Detect which cell encompasses the target text, then output its (X, Y) center coordinate. 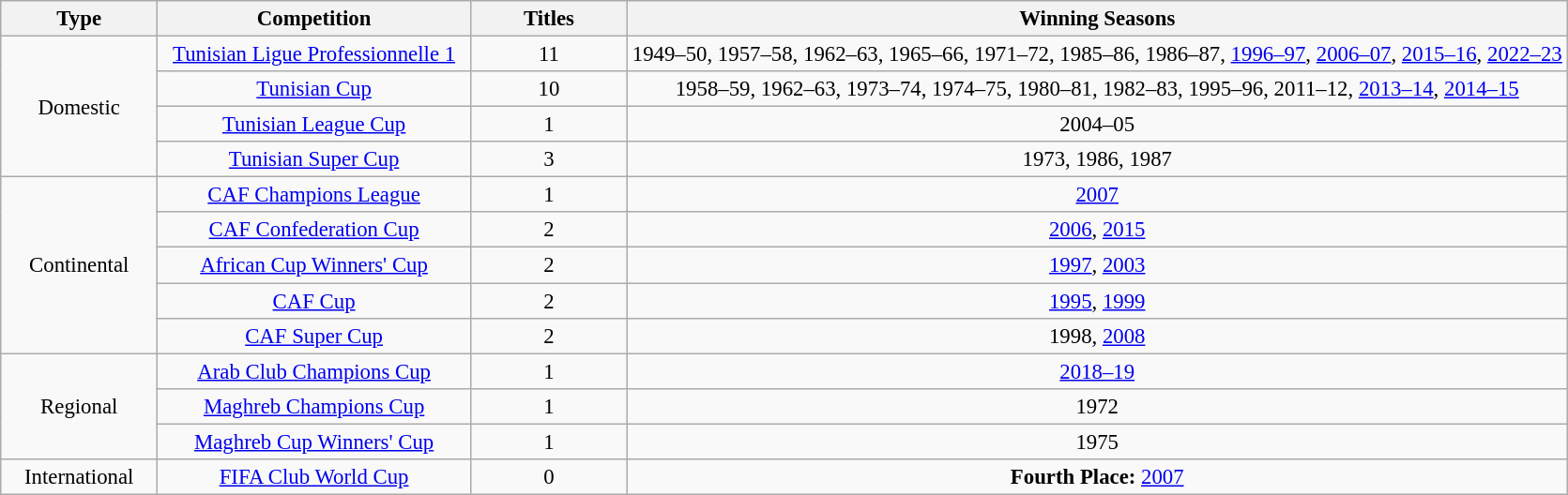
FIFA Club World Cup (314, 477)
Tunisian Super Cup (314, 159)
CAF Super Cup (314, 336)
Regional (79, 407)
Fourth Place: 2007 (1097, 477)
2018–19 (1097, 371)
10 (550, 89)
Arab Club Champions Cup (314, 371)
Maghreb Champions Cup (314, 406)
0 (550, 477)
1997, 2003 (1097, 265)
2006, 2015 (1097, 230)
1973, 1986, 1987 (1097, 159)
2004–05 (1097, 125)
CAF Champions League (314, 195)
Winning Seasons (1097, 19)
1958–59, 1962–63, 1973–74, 1974–75, 1980–81, 1982–83, 1995–96, 2011–12, 2013–14, 2014–15 (1097, 89)
3 (550, 159)
International (79, 477)
2007 (1097, 195)
1972 (1097, 406)
Tunisian League Cup (314, 125)
1949–50, 1957–58, 1962–63, 1965–66, 1971–72, 1985–86, 1986–87, 1996–97, 2006–07, 2015–16, 2022–23 (1097, 54)
African Cup Winners' Cup (314, 265)
Tunisian Ligue Professionnelle 1 (314, 54)
Maghreb Cup Winners' Cup (314, 442)
Continental (79, 265)
CAF Confederation Cup (314, 230)
CAF Cup (314, 301)
Titles (550, 19)
1998, 2008 (1097, 336)
11 (550, 54)
1975 (1097, 442)
Competition (314, 19)
1995, 1999 (1097, 301)
Tunisian Cup (314, 89)
Type (79, 19)
Domestic (79, 107)
